Return the (X, Y) coordinate for the center point of the cell that contains the specified text.  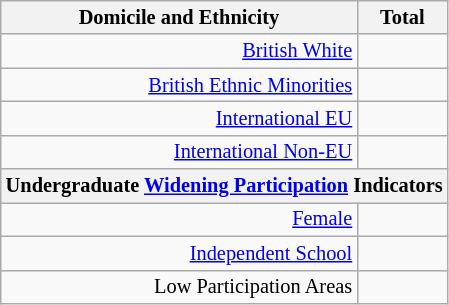
Domicile and Ethnicity (179, 17)
International Non-EU (179, 152)
Independent School (179, 253)
Female (179, 219)
International EU (179, 118)
Undergraduate Widening Participation Indicators (224, 186)
Low Participation Areas (179, 287)
British Ethnic Minorities (179, 85)
British White (179, 51)
Total (402, 17)
